Search for the cell housing the specified text and yield its (X, Y) center coordinate. 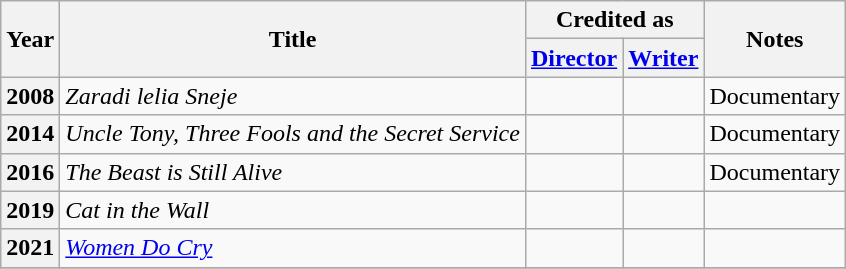
2008 (30, 96)
Zaradi lelia Sneje (293, 96)
Writer (664, 58)
Women Do Cry (293, 248)
Year (30, 39)
Uncle Tony, Three Fools and the Secret Service (293, 134)
2021 (30, 248)
The Beast is Still Alive (293, 172)
2014 (30, 134)
Cat in the Wall (293, 210)
Title (293, 39)
2016 (30, 172)
Director (574, 58)
2019 (30, 210)
Notes (775, 39)
Credited as (614, 20)
